Search for the cell housing the specified text and yield its [X, Y] center coordinate. 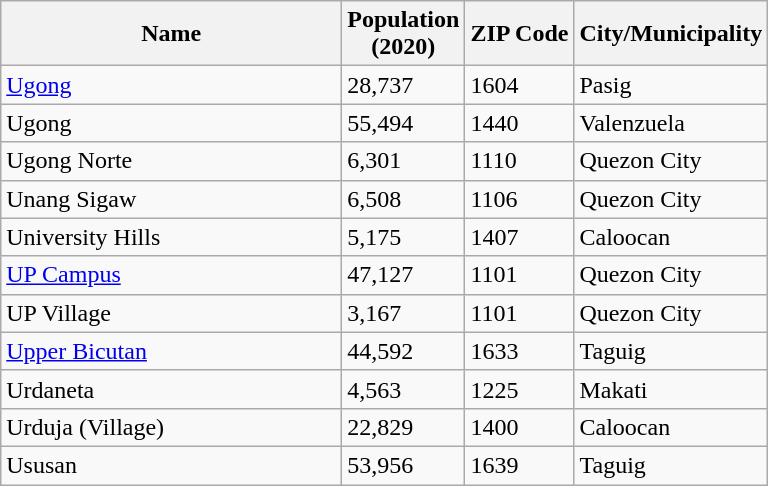
28,737 [404, 85]
ZIP Code [520, 34]
1633 [520, 351]
47,127 [404, 275]
Makati [671, 389]
1440 [520, 123]
1604 [520, 85]
University Hills [172, 237]
UP Campus [172, 275]
Ugong Norte [172, 161]
Ususan [172, 465]
City/Municipality [671, 34]
Name [172, 34]
Population(2020) [404, 34]
Valenzuela [671, 123]
1407 [520, 237]
55,494 [404, 123]
44,592 [404, 351]
Urduja (Village) [172, 427]
4,563 [404, 389]
Upper Bicutan [172, 351]
3,167 [404, 313]
1110 [520, 161]
1225 [520, 389]
53,956 [404, 465]
22,829 [404, 427]
UP Village [172, 313]
6,508 [404, 199]
5,175 [404, 237]
1639 [520, 465]
Pasig [671, 85]
Urdaneta [172, 389]
Unang Sigaw [172, 199]
1400 [520, 427]
1106 [520, 199]
6,301 [404, 161]
